Detect which cell encompasses the target text, then output its [X, Y] center coordinate. 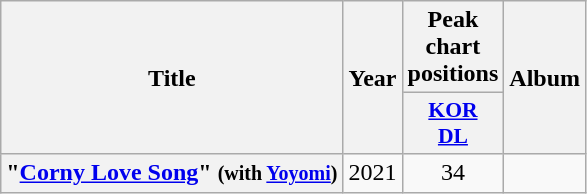
Year [372, 78]
Peak chart positions [453, 47]
2021 [372, 173]
34 [453, 173]
KORDL [453, 124]
"Corny Love Song" (with Yoyomi) [172, 173]
Title [172, 78]
Album [545, 78]
